Provide the (X, Y) coordinate of the cell's center where the given text is located.  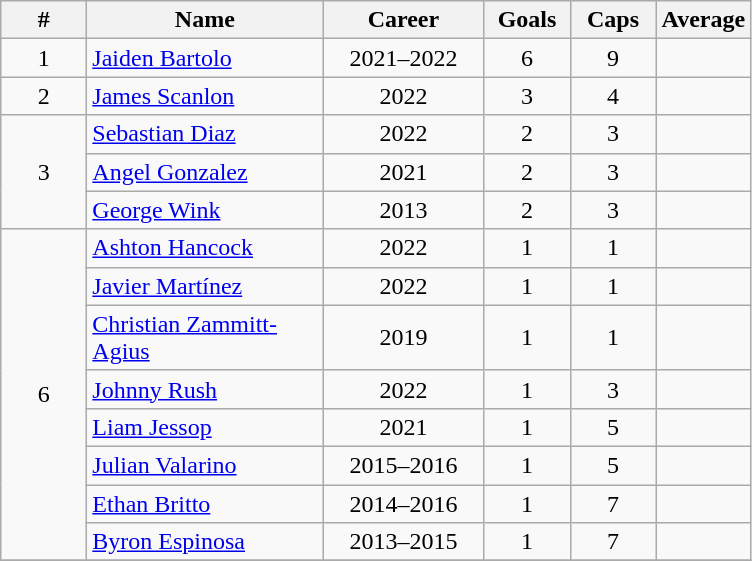
Julian Valarino (205, 465)
2013–2015 (404, 542)
Goals (527, 20)
Career (404, 20)
2013 (404, 210)
# (44, 20)
Caps (613, 20)
4 (613, 96)
Sebastian Diaz (205, 134)
2015–2016 (404, 465)
Angel Gonzalez (205, 172)
9 (613, 58)
2014–2016 (404, 503)
Johnny Rush (205, 389)
Byron Espinosa (205, 542)
Liam Jessop (205, 427)
Ethan Britto (205, 503)
Average (704, 20)
George Wink (205, 210)
Christian Zammitt-Agius (205, 338)
Ashton Hancock (205, 248)
Javier Martínez (205, 286)
2019 (404, 338)
2021–2022 (404, 58)
Jaiden Bartolo (205, 58)
Name (205, 20)
James Scanlon (205, 96)
